Output the (x, y) coordinate of the center of the cell containing the given text.  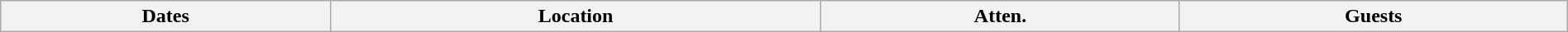
Atten. (1001, 16)
Dates (165, 16)
Location (576, 16)
Guests (1373, 16)
